Determine the [X, Y] coordinate at the center of the cell enclosing the given text.  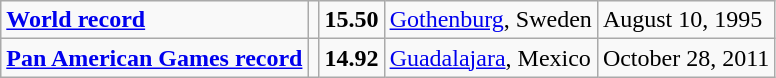
World record [154, 20]
Guadalajara, Mexico [490, 58]
14.92 [352, 58]
October 28, 2011 [686, 58]
15.50 [352, 20]
Pan American Games record [154, 58]
Gothenburg, Sweden [490, 20]
August 10, 1995 [686, 20]
